For the text-containing cell, return its midpoint in (x, y) coordinate format. 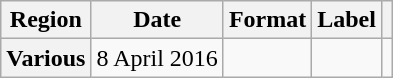
8 April 2016 (157, 58)
Various (46, 58)
Format (267, 20)
Label (347, 20)
Date (157, 20)
Region (46, 20)
